Determine the [x, y] coordinate at the center of the cell enclosing the given text.  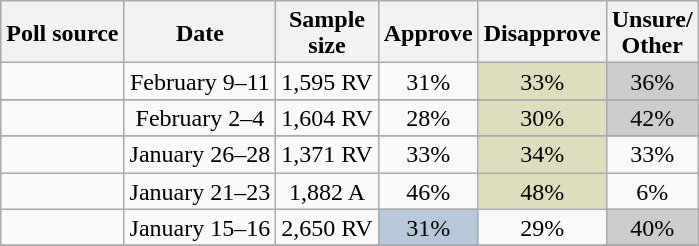
36% [652, 82]
January 21–23 [200, 190]
29% [542, 228]
1,604 RV [327, 118]
January 15–16 [200, 228]
42% [652, 118]
Disapprove [542, 32]
Date [200, 32]
46% [428, 190]
30% [542, 118]
Unsure/Other [652, 32]
34% [542, 154]
6% [652, 190]
Approve [428, 32]
40% [652, 228]
48% [542, 190]
2,650 RV [327, 228]
Samplesize [327, 32]
1,595 RV [327, 82]
Poll source [62, 32]
28% [428, 118]
1,371 RV [327, 154]
February 9–11 [200, 82]
1,882 A [327, 190]
January 26–28 [200, 154]
February 2–4 [200, 118]
